Detect which cell encompasses the target text, then output its (x, y) center coordinate. 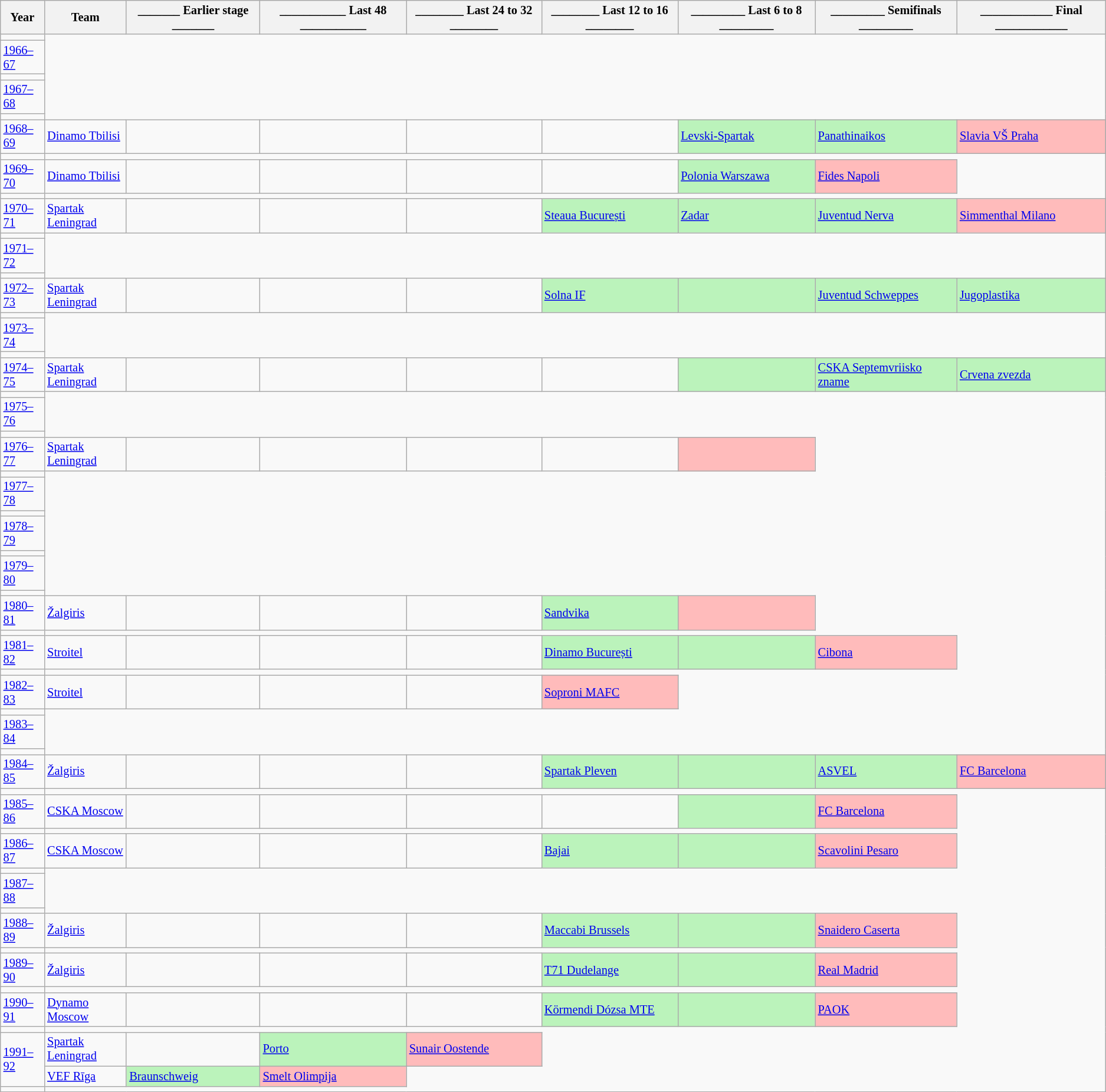
1966–67 (22, 57)
Sunair Oostende (474, 1049)
_________ Last 6 to 8 _________ (746, 17)
Körmendi Dózsa MTE (610, 1009)
___________ Last 48 ___________ (333, 17)
Jugoplastika (1031, 295)
1978–79 (22, 533)
VEF Rīga (85, 1076)
Steaua București (610, 216)
1980–81 (22, 613)
1981–82 (22, 652)
1990–91 (22, 1009)
1967–68 (22, 97)
Spartak Pleven (610, 771)
1982–83 (22, 692)
_______ Earlier stage _______ (193, 17)
1969–70 (22, 176)
Dynamo Moscow (85, 1009)
ASVEL (886, 771)
Real Madrid (886, 970)
1974–75 (22, 374)
Slavia VŠ Praha (1031, 136)
T71 Dudelange (610, 970)
1971–72 (22, 255)
1973–74 (22, 335)
_________ Semifinals _________ (886, 17)
1991–92 (22, 1059)
1989–90 (22, 970)
1970–71 (22, 216)
Dinamo București (610, 652)
Juventud Nerva (886, 216)
1979–80 (22, 573)
________ Last 24 to 32 ________ (474, 17)
CSKA Septemvriisko zname (886, 374)
Cibona (886, 652)
Smelt Olimpija (333, 1076)
Maccabi Brussels (610, 930)
Zadar (746, 216)
1977–78 (22, 494)
Solna IF (610, 295)
Crvena zvezda (1031, 374)
1972–73 (22, 295)
Juventud Schweppes (886, 295)
1987–88 (22, 890)
Porto (333, 1049)
Simmenthal Milano (1031, 216)
Sandvika (610, 613)
Snaidero Caserta (886, 930)
Soproni MAFC (610, 692)
1986–87 (22, 851)
1975–76 (22, 414)
Scavolini Pesaro (886, 851)
Team (85, 17)
________ Last 12 to 16 ________ (610, 17)
Panathinaikos (886, 136)
Bajai (610, 851)
1983–84 (22, 732)
Year (22, 17)
Polonia Warszawa (746, 176)
Fides Napoli (886, 176)
1968–69 (22, 136)
Levski-Spartak (746, 136)
____________ Final ____________ (1031, 17)
PAOK (886, 1009)
1984–85 (22, 771)
1985–86 (22, 811)
1988–89 (22, 930)
1976–77 (22, 454)
Braunschweig (193, 1076)
